Provide the (x, y) coordinate of the cell's center where the given text is located.  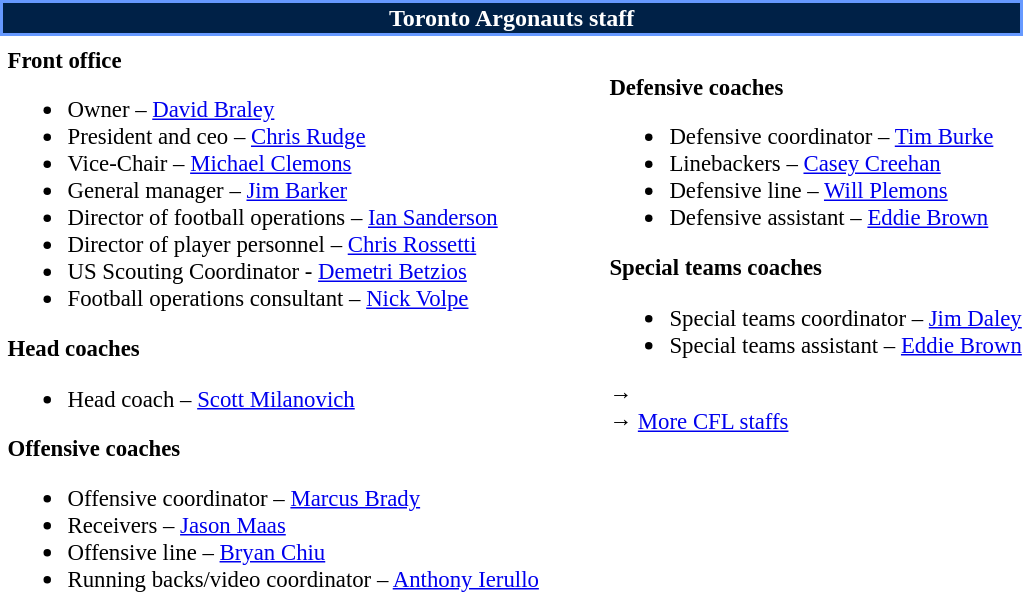
Toronto Argonauts staff (512, 18)
